Output the (x, y) coordinate of the center of the cell containing the given text.  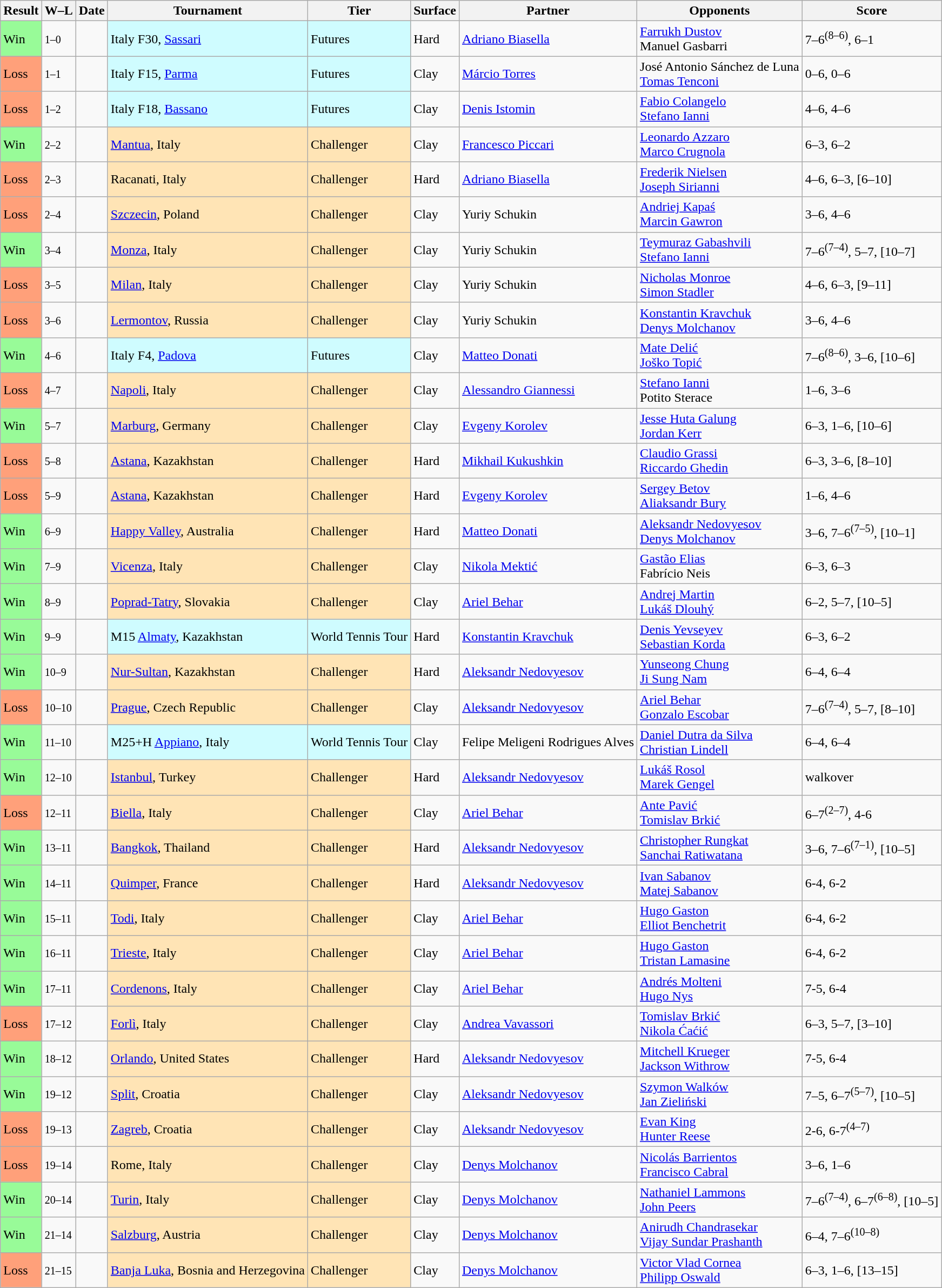
Andrés Molteni Hugo Nys (720, 988)
Mate Delić Joško Topić (720, 355)
13–11 (58, 848)
6–3, 3–6, [8–10] (872, 461)
Cordenons, Italy (208, 988)
6–2, 5–7, [10–5] (872, 601)
5–8 (58, 461)
14–11 (58, 882)
6–7(2–7), 4-6 (872, 812)
Tournament (208, 11)
walkover (872, 778)
Italy F4, Padova (208, 355)
Felipe Meligeni Rodrigues Alves (548, 742)
Lukáš Rosol Marek Gengel (720, 778)
1–2 (58, 109)
2–3 (58, 180)
Konstantin Kravchuk (548, 637)
0–6, 0–6 (872, 74)
Split, Croatia (208, 1094)
7–5, 6–7(5–7), [10–5] (872, 1094)
Denis Yevseyev Sebastian Korda (720, 637)
Alessandro Giannessi (548, 390)
3–6 (58, 320)
9–9 (58, 637)
Result (21, 11)
4–6, 6–3, [6–10] (872, 180)
3–6, 7–6(7–1), [10–5] (872, 848)
4–6 (58, 355)
Anirudh Chandrasekar Vijay Sundar Prashanth (720, 1235)
1–6, 3–6 (872, 390)
Daniel Dutra da Silva Christian Lindell (720, 742)
Salzburg, Austria (208, 1235)
Nicholas Monroe Simon Stadler (720, 284)
7–6(7–4), 6–7(6–8), [10–5] (872, 1199)
M15 Almaty, Kazakhstan (208, 637)
Fabio Colangelo Stefano Ianni (720, 109)
6–3, 6–3 (872, 567)
Biella, Italy (208, 812)
16–11 (58, 953)
Tomislav Brkić Nikola Ćaćić (720, 1024)
6–9 (58, 531)
4–6, 6–3, [9–11] (872, 284)
6–4, 7–6(10–8) (872, 1235)
10–10 (58, 707)
19–13 (58, 1129)
Christopher Rungkat Sanchai Ratiwatana (720, 848)
Stefano Ianni Potito Sterace (720, 390)
Score (872, 11)
Denis Istomin (548, 109)
18–12 (58, 1059)
7–6(7–4), 5–7, [10–7] (872, 250)
7–6(8–6), 3–6, [10–6] (872, 355)
Happy Valley, Australia (208, 531)
17–12 (58, 1024)
3–6, 7–6(7–5), [10–1] (872, 531)
Yunseong Chung Ji Sung Nam (720, 672)
4–6, 4–6 (872, 109)
1–6, 4–6 (872, 496)
2–4 (58, 214)
21–15 (58, 1270)
Racanati, Italy (208, 180)
Vicenza, Italy (208, 567)
Banja Luka, Bosnia and Herzegovina (208, 1270)
Francesco Piccari (548, 144)
19–14 (58, 1165)
Márcio Torres (548, 74)
Ante Pavić Tomislav Brkić (720, 812)
5–9 (58, 496)
Hugo Gaston Elliot Benchetrit (720, 918)
20–14 (58, 1199)
Szczecin, Poland (208, 214)
Surface (435, 11)
Marburg, Germany (208, 425)
7–6(7–4), 5–7, [8–10] (872, 707)
7–9 (58, 567)
Szymon Walków Jan Zieliński (720, 1094)
21–14 (58, 1235)
Andriej Kapaś Marcin Gawron (720, 214)
12–10 (58, 778)
Jesse Huta Galung Jordan Kerr (720, 425)
Date (92, 11)
Istanbul, Turkey (208, 778)
Claudio Grassi Riccardo Ghedin (720, 461)
Tier (359, 11)
15–11 (58, 918)
Orlando, United States (208, 1059)
Konstantin Kravchuk Denys Molchanov (720, 320)
2–2 (58, 144)
12–11 (58, 812)
19–12 (58, 1094)
Farrukh Dustov Manuel Gasbarri (720, 39)
Nathaniel Lammons John Peers (720, 1199)
7–6(8–6), 6–1 (872, 39)
Teymuraz Gabashvili Stefano Ianni (720, 250)
Partner (548, 11)
Nicolás Barrientos Francisco Cabral (720, 1165)
Trieste, Italy (208, 953)
Andrea Vavassori (548, 1024)
Prague, Czech Republic (208, 707)
Todi, Italy (208, 918)
Italy F15, Parma (208, 74)
Victor Vlad Cornea Philipp Oswald (720, 1270)
Gastão Elias Fabrício Neis (720, 567)
6–3, 1–6, [13–15] (872, 1270)
Bangkok, Thailand (208, 848)
5–7 (58, 425)
Nikola Mektić (548, 567)
Italy F18, Bassano (208, 109)
Mitchell Krueger Jackson Withrow (720, 1059)
Hugo Gaston Tristan Lamasine (720, 953)
Monza, Italy (208, 250)
Zagreb, Croatia (208, 1129)
Aleksandr Nedovyesov Denys Molchanov (720, 531)
Mikhail Kukushkin (548, 461)
Sergey Betov Aliaksandr Bury (720, 496)
José Antonio Sánchez de Luna Tomas Tenconi (720, 74)
4–7 (58, 390)
Ariel Behar Gonzalo Escobar (720, 707)
Turin, Italy (208, 1199)
Leonardo Azzaro Marco Crugnola (720, 144)
6–3, 5–7, [3–10] (872, 1024)
3–5 (58, 284)
8–9 (58, 601)
Forlì, Italy (208, 1024)
3–6, 1–6 (872, 1165)
Italy F30, Sassari (208, 39)
Andrej Martin Lukáš Dlouhý (720, 601)
6–3, 1–6, [10–6] (872, 425)
Poprad-Tatry, Slovakia (208, 601)
Napoli, Italy (208, 390)
3–4 (58, 250)
M25+H Appiano, Italy (208, 742)
17–11 (58, 988)
Quimper, France (208, 882)
Evan King Hunter Reese (720, 1129)
Milan, Italy (208, 284)
W–L (58, 11)
Ivan Sabanov Matej Sabanov (720, 882)
11–10 (58, 742)
Nur-Sultan, Kazakhstan (208, 672)
Frederik Nielsen Joseph Sirianni (720, 180)
1–0 (58, 39)
Lermontov, Russia (208, 320)
Mantua, Italy (208, 144)
1–1 (58, 74)
Opponents (720, 11)
Rome, Italy (208, 1165)
10–9 (58, 672)
2-6, 6-7(4–7) (872, 1129)
